Pinpoint the cell where the given text exists, returning its [X, Y] midpoint coordinate. 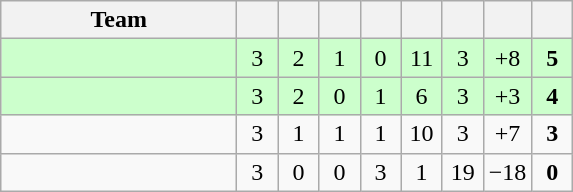
−18 [508, 172]
4 [552, 96]
5 [552, 58]
6 [422, 96]
19 [462, 172]
+8 [508, 58]
11 [422, 58]
+3 [508, 96]
Team [119, 20]
+7 [508, 134]
10 [422, 134]
